Pinpoint the cell where the given text exists, returning its (x, y) midpoint coordinate. 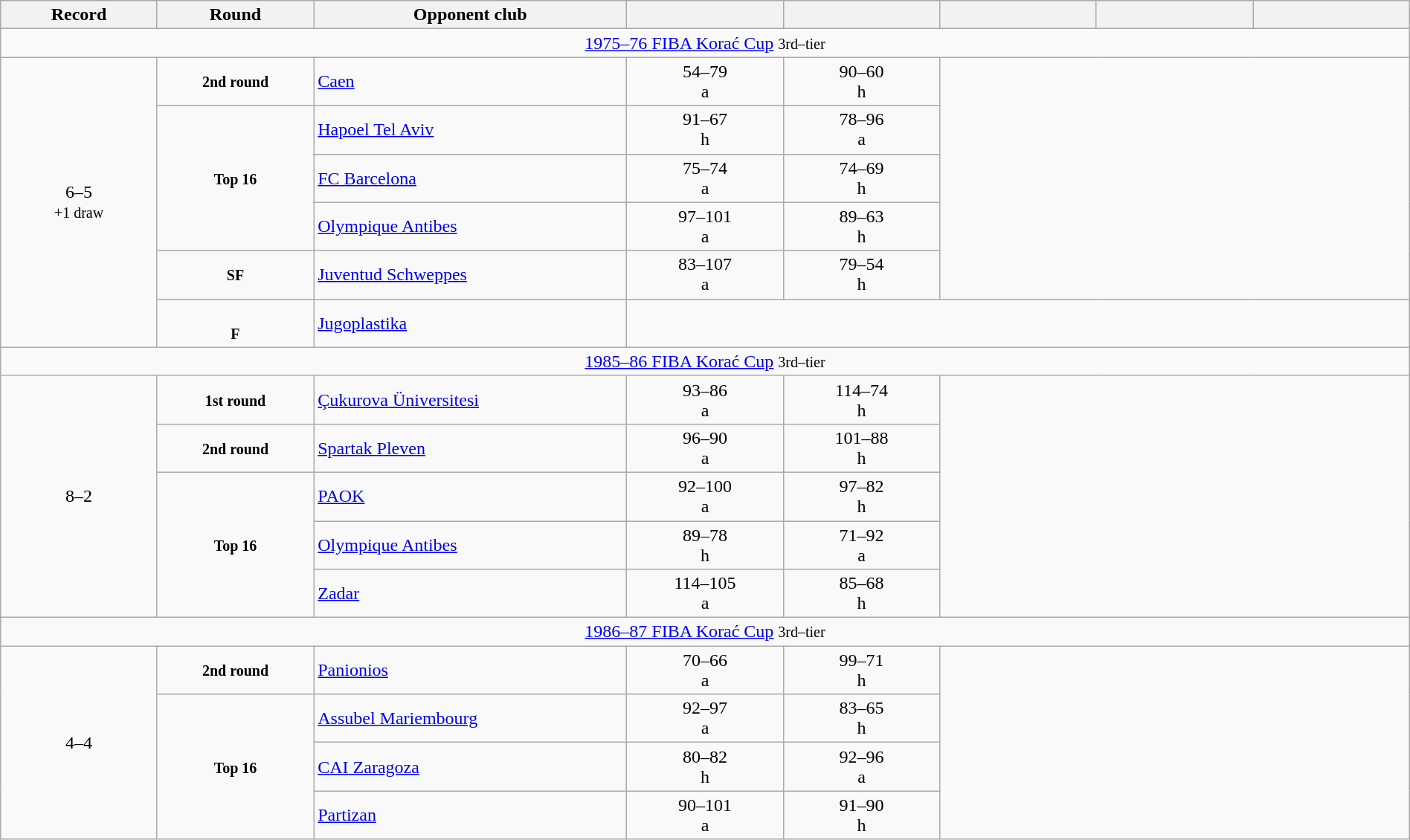
CAI Zaragoza (470, 767)
Jugoplastika (470, 323)
83–65 h (861, 718)
1st round (235, 400)
92–97 a (705, 718)
79–54 h (861, 275)
89–63 h (861, 226)
90–101 a (705, 815)
6–5+1 draw (79, 202)
Hapoel Tel Aviv (470, 129)
93–86 a (705, 400)
PAOK (470, 497)
1986–87 FIBA Korać Cup 3rd–tier (705, 632)
78–96 a (861, 129)
89–78 h (705, 544)
101–88 h (861, 448)
F (235, 323)
80–82 h (705, 767)
Record (79, 15)
Partizan (470, 815)
92–96 a (861, 767)
Panionios (470, 671)
91–67 h (705, 129)
1975–76 FIBA Korać Cup 3rd–tier (705, 43)
SF (235, 275)
97–101 a (705, 226)
Zadar (470, 593)
Caen (470, 82)
Opponent club (470, 15)
99–71 h (861, 671)
71–92 a (861, 544)
4–4 (79, 743)
90–60 h (861, 82)
83–107 a (705, 275)
75–74 a (705, 178)
70–66 a (705, 671)
Assubel Mariembourg (470, 718)
Round (235, 15)
97–82 h (861, 497)
1985–86 FIBA Korać Cup 3rd–tier (705, 361)
91–90 h (861, 815)
74–69 h (861, 178)
96–90 a (705, 448)
FC Barcelona (470, 178)
92–100 a (705, 497)
Çukurova Üniversitesi (470, 400)
114–74 h (861, 400)
54–79 a (705, 82)
Juventud Schweppes (470, 275)
114–105 a (705, 593)
8–2 (79, 497)
85–68 h (861, 593)
Spartak Pleven (470, 448)
